Return the (x, y) coordinate for the center point of the cell that contains the specified text.  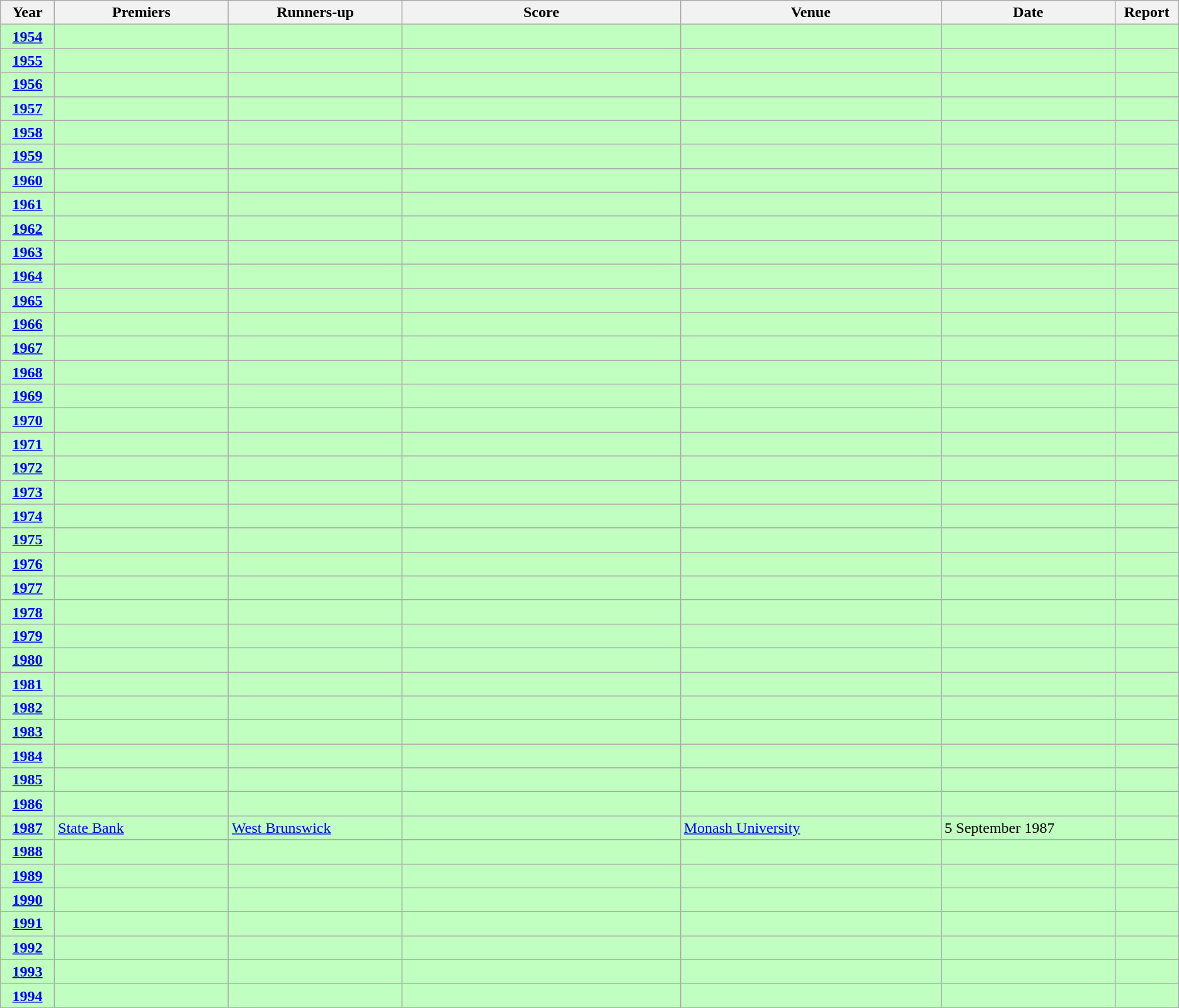
1984 (28, 756)
1969 (28, 396)
1980 (28, 660)
Date (1028, 13)
1955 (28, 60)
1963 (28, 252)
1968 (28, 372)
1961 (28, 204)
1971 (28, 444)
1977 (28, 588)
1986 (28, 804)
1967 (28, 348)
1964 (28, 276)
Runners-up (316, 13)
Monash University (811, 828)
1991 (28, 924)
1987 (28, 828)
Year (28, 13)
State Bank (142, 828)
1988 (28, 852)
1958 (28, 132)
1962 (28, 228)
5 September 1987 (1028, 828)
1975 (28, 540)
1982 (28, 708)
1965 (28, 301)
1973 (28, 492)
Venue (811, 13)
1966 (28, 324)
1978 (28, 612)
1954 (28, 37)
1983 (28, 732)
1981 (28, 684)
1976 (28, 564)
1993 (28, 971)
Report (1146, 13)
1979 (28, 636)
West Brunswick (316, 828)
1959 (28, 156)
1970 (28, 420)
1957 (28, 108)
Score (542, 13)
1956 (28, 84)
1992 (28, 948)
Premiers (142, 13)
1994 (28, 995)
1985 (28, 780)
1990 (28, 900)
1974 (28, 516)
1989 (28, 876)
1972 (28, 468)
1960 (28, 180)
